Find where the given text appears and provide that cell's center as (X, Y) coordinate. 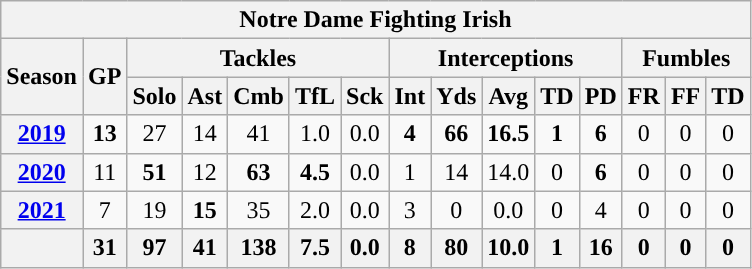
16 (600, 248)
97 (154, 248)
2020 (42, 172)
FR (644, 96)
FF (685, 96)
PD (600, 96)
31 (104, 248)
15 (205, 210)
1.0 (314, 134)
Notre Dame Fighting Irish (376, 20)
Yds (456, 96)
Ast (205, 96)
Fumbles (686, 58)
Sck (364, 96)
12 (205, 172)
11 (104, 172)
10.0 (508, 248)
Solo (154, 96)
4.5 (314, 172)
7 (104, 210)
51 (154, 172)
138 (259, 248)
2021 (42, 210)
2.0 (314, 210)
3 (410, 210)
Cmb (259, 96)
66 (456, 134)
19 (154, 210)
Interceptions (506, 58)
Tackles (258, 58)
16.5 (508, 134)
Season (42, 77)
14.0 (508, 172)
2019 (42, 134)
35 (259, 210)
8 (410, 248)
GP (104, 77)
63 (259, 172)
80 (456, 248)
Avg (508, 96)
Int (410, 96)
TfL (314, 96)
7.5 (314, 248)
13 (104, 134)
27 (154, 134)
